Capture the cell that displays the provided text and extract its (x, y) central coordinate. 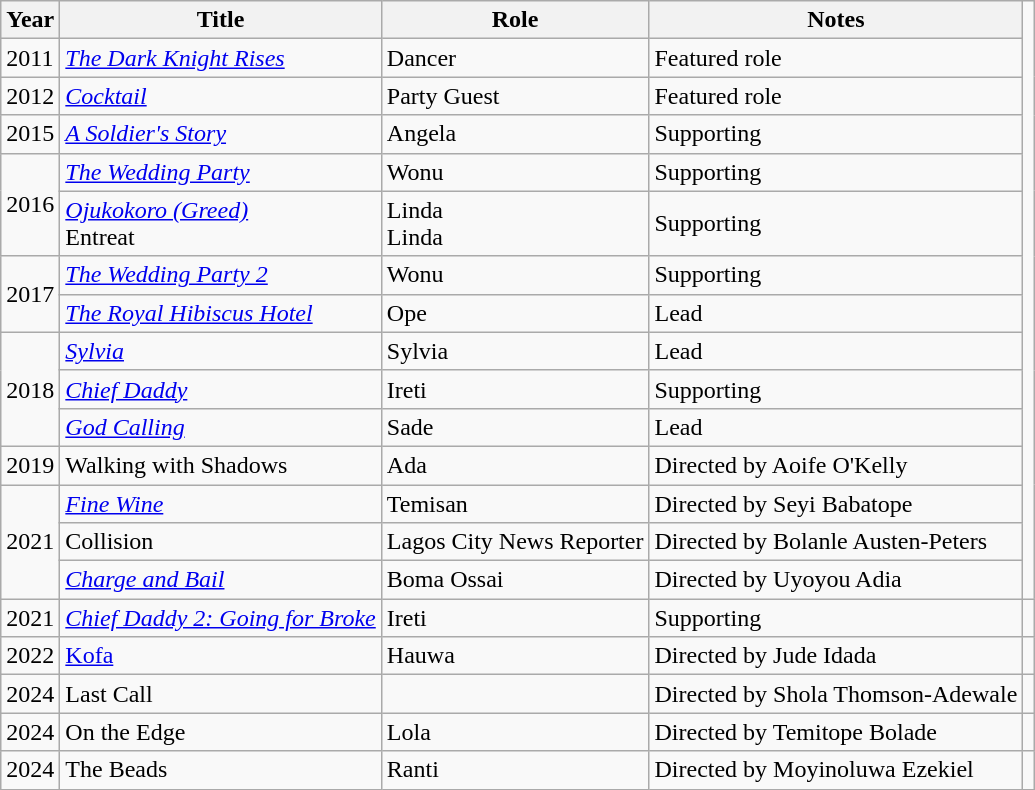
Directed by Moyinoluwa Ezekiel (836, 770)
Chief Daddy 2: Going for Broke (220, 618)
Fine Wine (220, 503)
Directed by Bolanle Austen-Peters (836, 542)
LindaLinda (515, 224)
Directed by Uyoyou Adia (836, 580)
Temisan (515, 503)
Lagos City News Reporter (515, 542)
Ada (515, 465)
Last Call (220, 694)
Dancer (515, 58)
Directed by Jude Idada (836, 656)
2022 (30, 656)
Sade (515, 427)
Ranti (515, 770)
Lola (515, 732)
2017 (30, 294)
Walking with Shadows (220, 465)
A Soldier's Story (220, 134)
The Beads (220, 770)
Role (515, 20)
2011 (30, 58)
Angela (515, 134)
Chief Daddy (220, 389)
2018 (30, 389)
Ojukokoro (Greed)Entreat (220, 224)
Party Guest (515, 96)
Hauwa (515, 656)
God Calling (220, 427)
Ope (515, 313)
The Wedding Party 2 (220, 275)
Charge and Bail (220, 580)
Directed by Seyi Babatope (836, 503)
The Wedding Party (220, 172)
2012 (30, 96)
The Dark Knight Rises (220, 58)
Kofa (220, 656)
Title (220, 20)
Notes (836, 20)
The Royal Hibiscus Hotel (220, 313)
Directed by Temitope Bolade (836, 732)
On the Edge (220, 732)
Year (30, 20)
Boma Ossai (515, 580)
2015 (30, 134)
Directed by Shola Thomson-Adewale (836, 694)
2019 (30, 465)
Cocktail (220, 96)
Directed by Aoife O'Kelly (836, 465)
2016 (30, 204)
Collision (220, 542)
